From the cell containing the given text, extract its center point as [X, Y] coordinate. 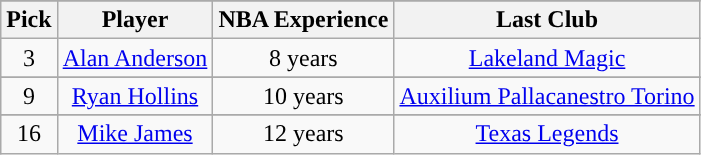
Texas Legends [547, 134]
8 years [304, 58]
Player [135, 20]
12 years [304, 134]
Mike James [135, 134]
9 [29, 96]
Auxilium Pallacanestro Torino [547, 96]
Pick [29, 20]
Alan Anderson [135, 58]
3 [29, 58]
NBA Experience [304, 20]
Last Club [547, 20]
Lakeland Magic [547, 58]
10 years [304, 96]
Ryan Hollins [135, 96]
16 [29, 134]
